Return (x, y) of the center of cell containing provided text 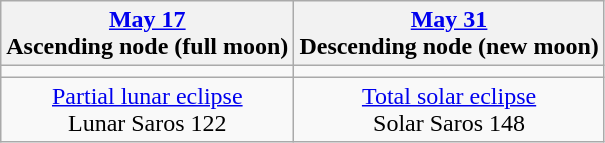
Partial lunar eclipseLunar Saros 122 (148, 110)
May 17Ascending node (full moon) (148, 34)
Total solar eclipseSolar Saros 148 (449, 110)
May 31Descending node (new moon) (449, 34)
